Identify which cell holds the provided text, then report its (X, Y) central coordinate. 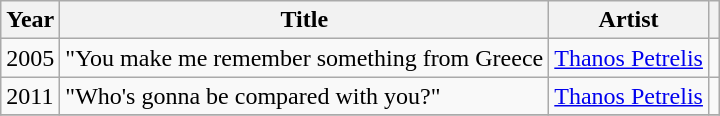
"You make me remember something from Greece (304, 58)
Year (30, 20)
"Who's gonna be compared with you?" (304, 96)
Title (304, 20)
Artist (629, 20)
2011 (30, 96)
2005 (30, 58)
